Output the [x, y] coordinate of the center of the cell containing the given text.  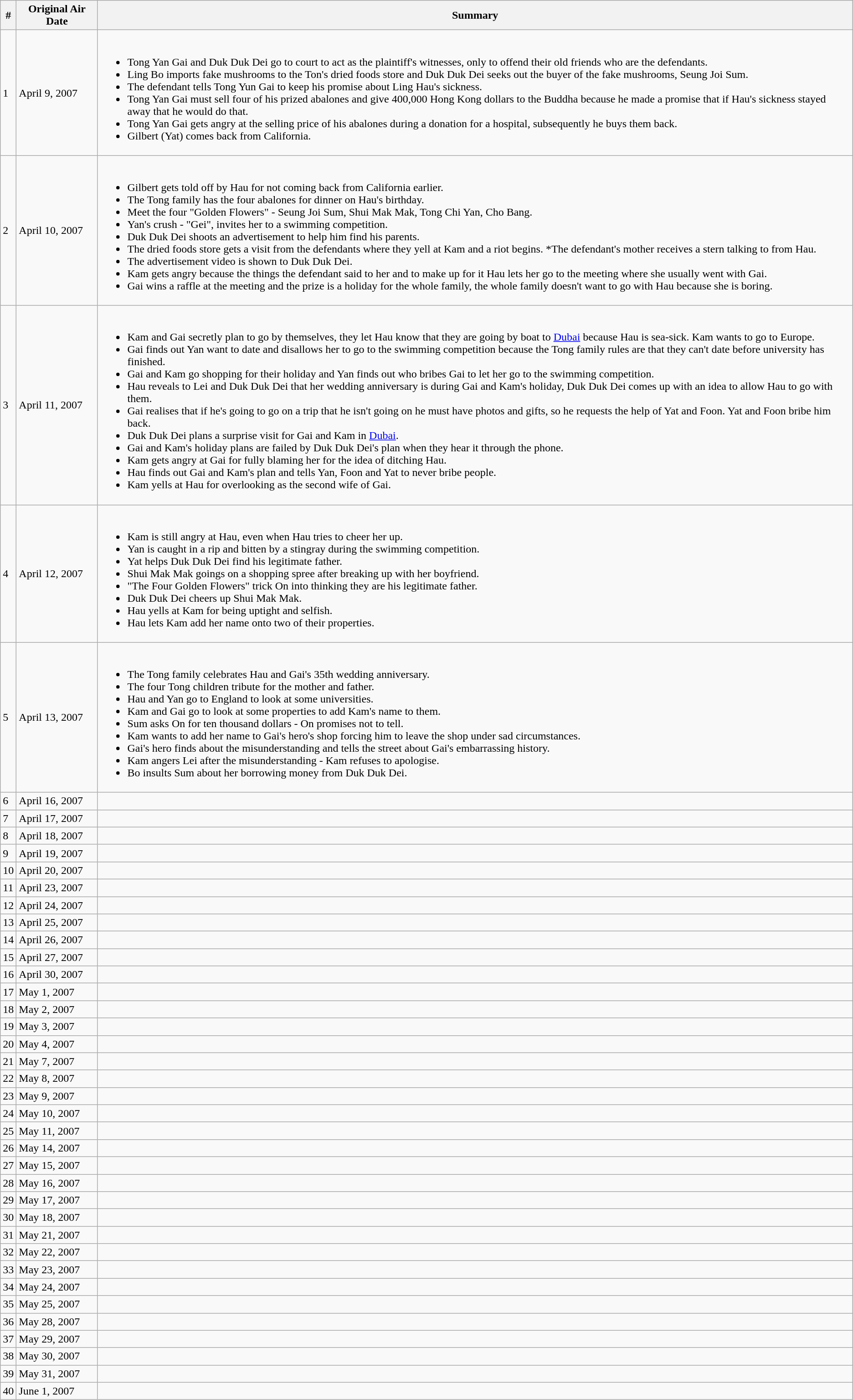
29 [8, 1200]
May 7, 2007 [57, 1061]
May 11, 2007 [57, 1131]
17 [8, 992]
May 9, 2007 [57, 1096]
15 [8, 957]
40 [8, 1391]
May 21, 2007 [57, 1235]
May 10, 2007 [57, 1113]
3 [8, 405]
May 28, 2007 [57, 1322]
22 [8, 1079]
April 19, 2007 [57, 853]
April 12, 2007 [57, 573]
April 9, 2007 [57, 93]
34 [8, 1287]
April 24, 2007 [57, 905]
May 16, 2007 [57, 1183]
11 [8, 888]
5 [8, 718]
32 [8, 1252]
April 27, 2007 [57, 957]
May 14, 2007 [57, 1148]
April 11, 2007 [57, 405]
April 25, 2007 [57, 923]
May 29, 2007 [57, 1339]
27 [8, 1165]
May 8, 2007 [57, 1079]
13 [8, 923]
# [8, 15]
26 [8, 1148]
1 [8, 93]
19 [8, 1027]
May 4, 2007 [57, 1044]
April 20, 2007 [57, 870]
28 [8, 1183]
Original Air Date [57, 15]
8 [8, 836]
May 22, 2007 [57, 1252]
23 [8, 1096]
May 17, 2007 [57, 1200]
May 25, 2007 [57, 1304]
April 17, 2007 [57, 818]
16 [8, 975]
May 23, 2007 [57, 1270]
April 13, 2007 [57, 718]
20 [8, 1044]
6 [8, 801]
April 16, 2007 [57, 801]
May 15, 2007 [57, 1165]
10 [8, 870]
36 [8, 1322]
12 [8, 905]
33 [8, 1270]
April 30, 2007 [57, 975]
May 24, 2007 [57, 1287]
25 [8, 1131]
14 [8, 940]
May 31, 2007 [57, 1374]
4 [8, 573]
18 [8, 1009]
April 23, 2007 [57, 888]
31 [8, 1235]
June 1, 2007 [57, 1391]
May 1, 2007 [57, 992]
9 [8, 853]
30 [8, 1218]
April 26, 2007 [57, 940]
24 [8, 1113]
May 18, 2007 [57, 1218]
21 [8, 1061]
37 [8, 1339]
April 10, 2007 [57, 231]
35 [8, 1304]
2 [8, 231]
Summary [475, 15]
38 [8, 1356]
39 [8, 1374]
7 [8, 818]
April 18, 2007 [57, 836]
May 30, 2007 [57, 1356]
May 2, 2007 [57, 1009]
May 3, 2007 [57, 1027]
